Detect which cell encompasses the target text, then output its (x, y) center coordinate. 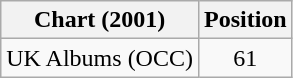
61 (245, 58)
UK Albums (OCC) (100, 58)
Position (245, 20)
Chart (2001) (100, 20)
